Identify which cell holds the provided text, then report its (X, Y) central coordinate. 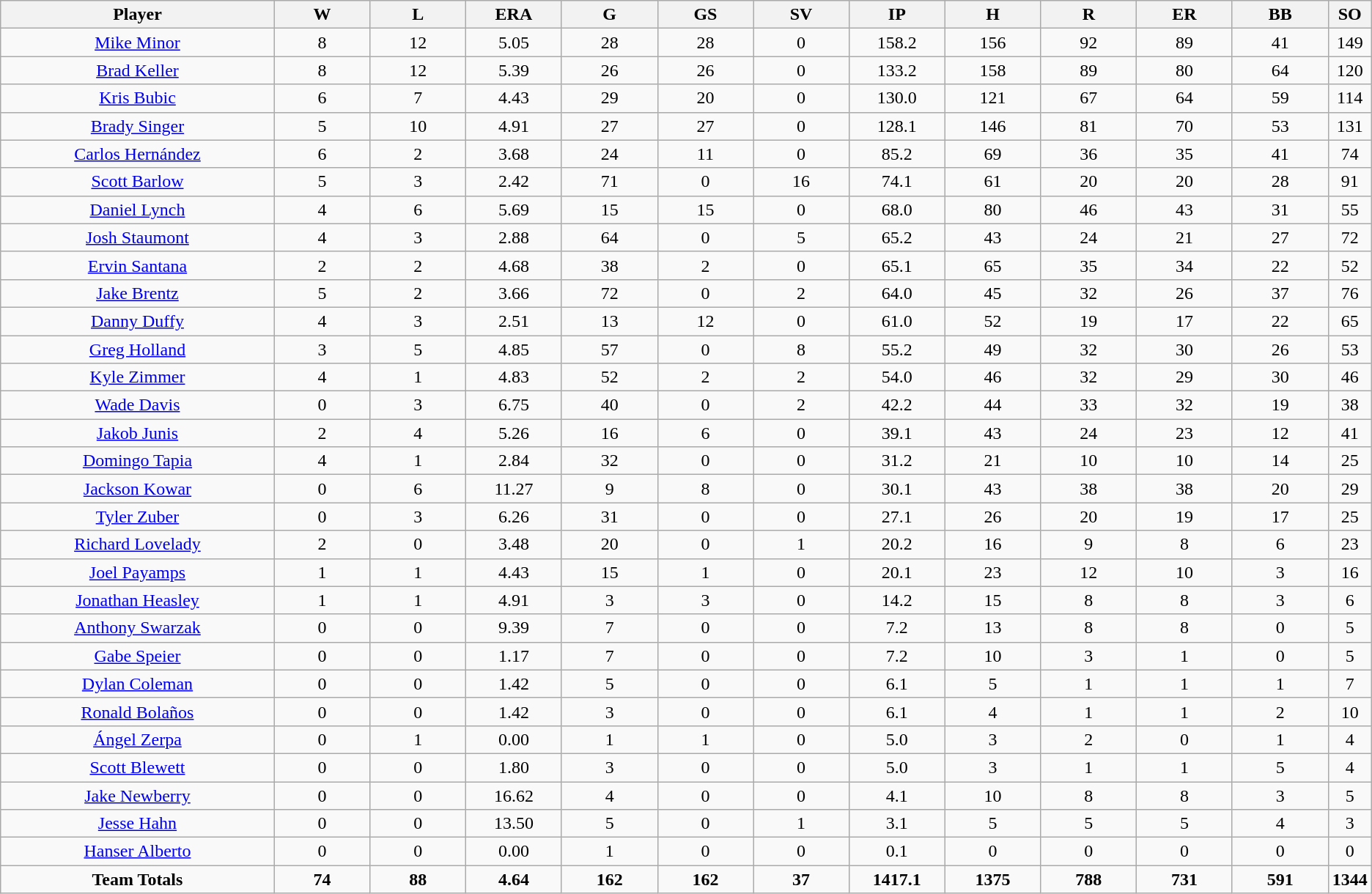
33 (1089, 405)
Domingo Tapia (138, 461)
4.85 (514, 350)
Jake Newberry (138, 795)
Daniel Lynch (138, 210)
5.05 (514, 43)
69 (992, 154)
SV (802, 15)
4.68 (514, 265)
Tyler Zuber (138, 517)
Jakob Junis (138, 433)
3.66 (514, 293)
Kris Bubic (138, 98)
20.2 (897, 544)
156 (992, 43)
2.51 (514, 321)
88 (418, 879)
131 (1350, 126)
130.0 (897, 98)
1.17 (514, 656)
16.62 (514, 795)
Hanser Alberto (138, 851)
67 (1089, 98)
Ervin Santana (138, 265)
H (992, 15)
591 (1280, 879)
Richard Lovelady (138, 544)
81 (1089, 126)
65.1 (897, 265)
3.1 (897, 824)
4.1 (897, 795)
4.64 (514, 879)
1344 (1350, 879)
L (418, 15)
149 (1350, 43)
5.69 (514, 210)
44 (992, 405)
W (322, 15)
0.1 (897, 851)
Scott Blewett (138, 767)
2.42 (514, 182)
36 (1089, 154)
Gabe Speier (138, 656)
Player (138, 15)
Jake Brentz (138, 293)
Danny Duffy (138, 321)
9.39 (514, 628)
146 (992, 126)
Joel Payamps (138, 572)
Scott Barlow (138, 182)
76 (1350, 293)
91 (1350, 182)
ER (1184, 15)
Ronald Bolaños (138, 712)
120 (1350, 70)
Greg Holland (138, 350)
1.80 (514, 767)
BB (1280, 15)
Ángel Zerpa (138, 739)
SO (1350, 15)
5.39 (514, 70)
45 (992, 293)
Brad Keller (138, 70)
731 (1184, 879)
92 (1089, 43)
Team Totals (138, 879)
133.2 (897, 70)
Josh Staumont (138, 237)
11 (705, 154)
Carlos Hernández (138, 154)
2.88 (514, 237)
6.75 (514, 405)
788 (1089, 879)
R (1089, 15)
13.50 (514, 824)
6.26 (514, 517)
85.2 (897, 154)
55.2 (897, 350)
14 (1280, 461)
121 (992, 98)
11.27 (514, 489)
1417.1 (897, 879)
Dylan Coleman (138, 684)
128.1 (897, 126)
114 (1350, 98)
Mike Minor (138, 43)
Anthony Swarzak (138, 628)
IP (897, 15)
61 (992, 182)
ERA (514, 15)
55 (1350, 210)
1375 (992, 879)
158.2 (897, 43)
20.1 (897, 572)
65.2 (897, 237)
34 (1184, 265)
Jonathan Heasley (138, 600)
5.26 (514, 433)
61.0 (897, 321)
Jesse Hahn (138, 824)
54.0 (897, 377)
GS (705, 15)
Wade Davis (138, 405)
64.0 (897, 293)
70 (1184, 126)
G (610, 15)
57 (610, 350)
31.2 (897, 461)
14.2 (897, 600)
40 (610, 405)
71 (610, 182)
3.68 (514, 154)
Jackson Kowar (138, 489)
3.48 (514, 544)
74.1 (897, 182)
158 (992, 70)
4.83 (514, 377)
68.0 (897, 210)
59 (1280, 98)
Kyle Zimmer (138, 377)
30.1 (897, 489)
49 (992, 350)
27.1 (897, 517)
42.2 (897, 405)
Brady Singer (138, 126)
2.84 (514, 461)
39.1 (897, 433)
